Return [x, y] of the center of cell containing provided text 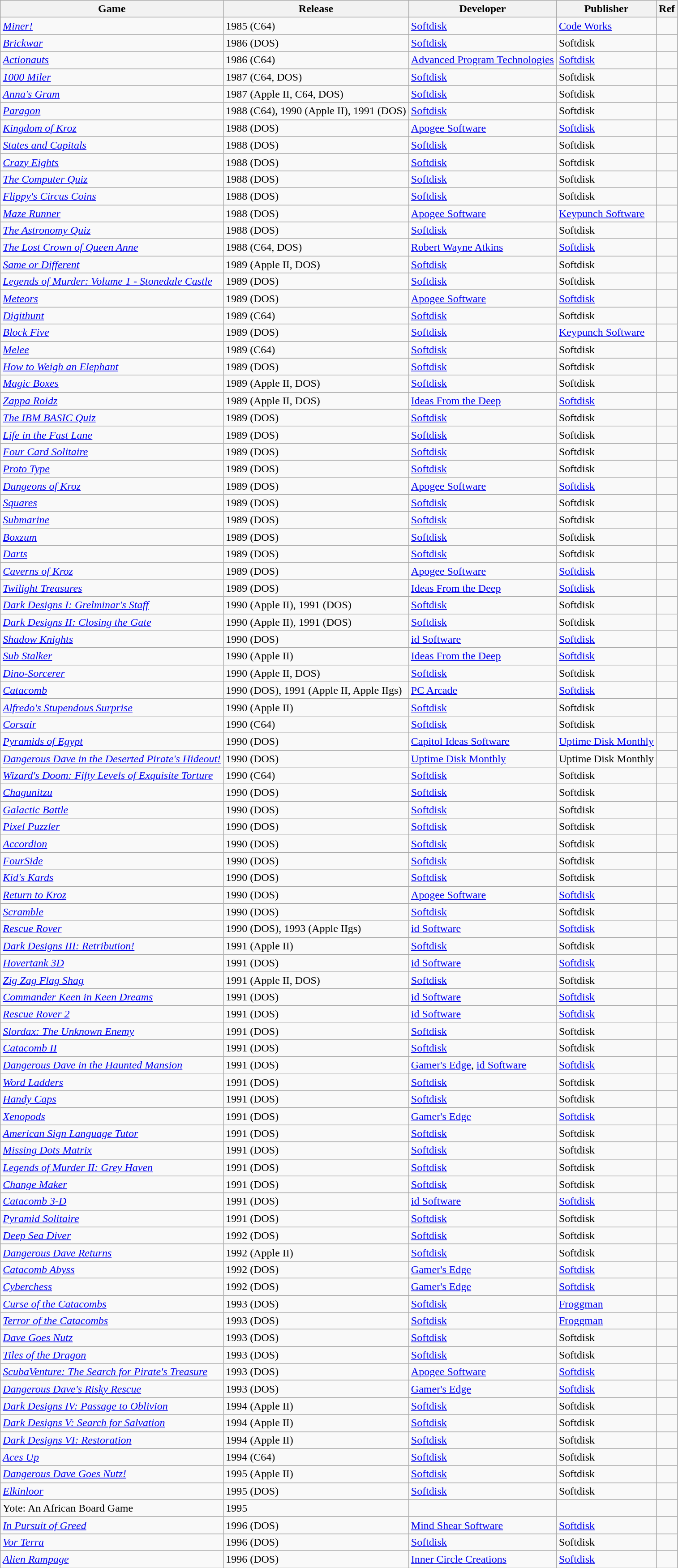
Rescue Rover [112, 929]
1992 (Apple II) [316, 1252]
Gamer's Edge, id Software [482, 1065]
Kingdom of Kroz [112, 128]
Anna's Gram [112, 94]
Meteors [112, 299]
1995 (Apple II) [316, 1474]
Advanced Program Technologies [482, 60]
Legends of Murder II: Grey Haven [112, 1167]
Rescue Rover 2 [112, 1014]
Dangerous Dave in the Haunted Mansion [112, 1065]
Caverns of Kroz [112, 571]
1991 (Apple II) [316, 946]
Catacomb 3-D [112, 1201]
Catacomb [112, 690]
Dark Designs VI: Restoration [112, 1440]
ScubaVenture: The Search for Pirate's Treasure [112, 1372]
Mind Shear Software [482, 1525]
Brickwar [112, 43]
Commander Keen in Keen Dreams [112, 997]
Digithunt [112, 316]
Corsair [112, 724]
Chagunitzu [112, 793]
Ref [667, 9]
Darts [112, 554]
1994 (C64) [316, 1457]
How to Weigh an Elephant [112, 367]
1991 (Apple II, DOS) [316, 980]
Proto Type [112, 469]
1990 (Apple II, DOS) [316, 673]
1995 [316, 1508]
The Astronomy Quiz [112, 231]
1986 (C64) [316, 60]
1985 (C64) [316, 26]
Pyramid Solitaire [112, 1218]
Boxzum [112, 537]
Scramble [112, 912]
Cyberchess [112, 1286]
American Sign Language Tutor [112, 1133]
1000 Miler [112, 77]
Dungeons of Kroz [112, 486]
Life in the Fast Lane [112, 435]
Pyramids of Egypt [112, 741]
Yote: An African Board Game [112, 1508]
Word Ladders [112, 1082]
Dark Designs II: Closing the Gate [112, 622]
Alien Rampage [112, 1559]
Publisher [606, 9]
States and Capitals [112, 145]
Pixel Puzzler [112, 827]
1988 (C64, DOS) [316, 248]
Twilight Treasures [112, 588]
Flippy's Circus Coins [112, 196]
In Pursuit of Greed [112, 1525]
Zig Zag Flag Shag [112, 980]
Elkinloor [112, 1491]
Zappa Roidz [112, 401]
Wizard's Doom: Fifty Levels of Exquisite Torture [112, 776]
Change Maker [112, 1184]
Handy Caps [112, 1099]
1987 (Apple II, C64, DOS) [316, 94]
Maze Runner [112, 214]
Galactic Battle [112, 810]
Four Card Solitaire [112, 452]
Xenopods [112, 1116]
Slordax: The Unknown Enemy [112, 1031]
Crazy Eights [112, 162]
Actionauts [112, 60]
Kid's Kards [112, 878]
Shadow Knights [112, 639]
Developer [482, 9]
The IBM BASIC Quiz [112, 418]
Melee [112, 350]
Magic Boxes [112, 384]
Submarine [112, 520]
Game [112, 9]
Aces Up [112, 1457]
Block Five [112, 333]
The Lost Crown of Queen Anne [112, 248]
Dangerous Dave in the Deserted Pirate's Hideout! [112, 759]
Paragon [112, 111]
Vor Terra [112, 1542]
Code Works [606, 26]
Dave Goes Nutz [112, 1338]
Deep Sea Diver [112, 1235]
Catacomb Abyss [112, 1269]
Curse of the Catacombs [112, 1304]
Alfredo's Stupendous Surprise [112, 707]
Release [316, 9]
Capitol Ideas Software [482, 741]
Dark Designs I: Grelminar's Staff [112, 605]
Dangerous Dave Returns [112, 1252]
Catacomb II [112, 1048]
Return to Kroz [112, 895]
1987 (C64, DOS) [316, 77]
Inner Circle Creations [482, 1559]
The Computer Quiz [112, 179]
1986 (DOS) [316, 43]
Squares [112, 503]
1990 (DOS), 1991 (Apple II, Apple IIgs) [316, 690]
Dangerous Dave's Risky Rescue [112, 1389]
Dark Designs V: Search for Salvation [112, 1423]
1988 (C64), 1990 (Apple II), 1991 (DOS) [316, 111]
Dino-Sorcerer [112, 673]
Hovertank 3D [112, 963]
Sub Stalker [112, 656]
Legends of Murder: Volume 1 - Stonedale Castle [112, 282]
1995 (DOS) [316, 1491]
Miner! [112, 26]
Dangerous Dave Goes Nutz! [112, 1474]
Dark Designs IV: Passage to Oblivion [112, 1406]
Robert Wayne Atkins [482, 248]
Same or Different [112, 265]
PC Arcade [482, 690]
Tiles of the Dragon [112, 1355]
1990 (DOS), 1993 (Apple IIgs) [316, 929]
Accordion [112, 844]
Terror of the Catacombs [112, 1321]
FourSide [112, 861]
Missing Dots Matrix [112, 1150]
Dark Designs III: Retribution! [112, 946]
